Capture the cell that displays the provided text and extract its (X, Y) central coordinate. 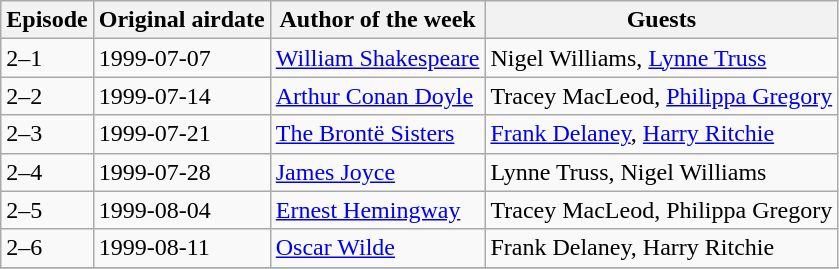
1999-07-14 (182, 96)
William Shakespeare (378, 58)
2–4 (47, 172)
1999-08-04 (182, 210)
2–5 (47, 210)
2–6 (47, 248)
Guests (662, 20)
1999-07-21 (182, 134)
Episode (47, 20)
1999-08-11 (182, 248)
Nigel Williams, Lynne Truss (662, 58)
Arthur Conan Doyle (378, 96)
2–3 (47, 134)
Author of the week (378, 20)
Original airdate (182, 20)
Oscar Wilde (378, 248)
The Brontë Sisters (378, 134)
2–2 (47, 96)
Ernest Hemingway (378, 210)
2–1 (47, 58)
1999-07-28 (182, 172)
Lynne Truss, Nigel Williams (662, 172)
1999-07-07 (182, 58)
James Joyce (378, 172)
